For the text-containing cell, return its midpoint in (X, Y) coordinate format. 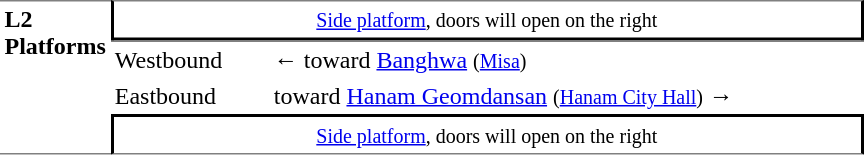
L2Platforms (55, 77)
Eastbound (190, 96)
toward Hanam Geomdansan (Hanam City Hall) → (566, 96)
← toward Banghwa (Misa) (566, 59)
Westbound (190, 59)
